Identify which cell holds the provided text, then report its [X, Y] central coordinate. 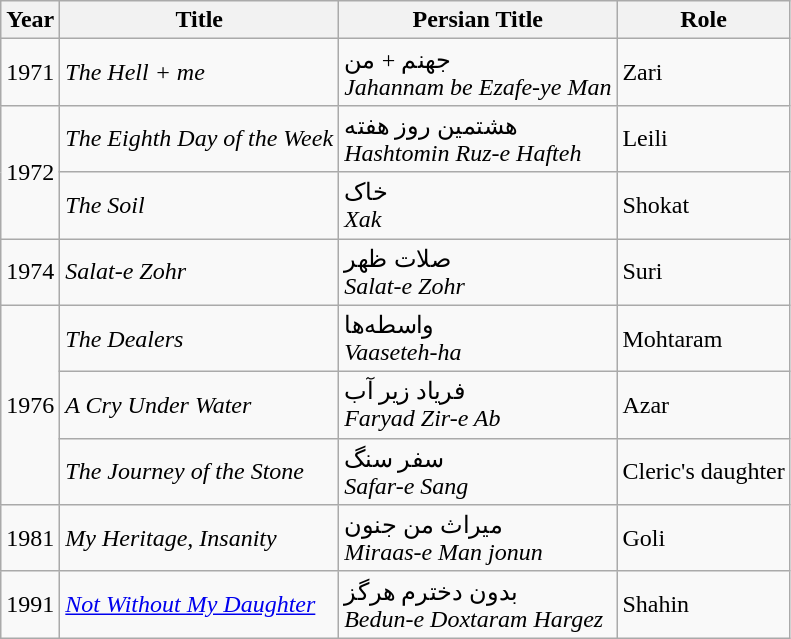
سفر سنگ Safar-e Sang [478, 472]
Persian Title [478, 20]
هشتمین روز هفته Hashtomin Ruz-e Hafteh [478, 138]
1971 [30, 72]
Zari [704, 72]
Title [200, 20]
خاک Xak [478, 206]
جهنم + من Jahannam be Ezafe-ye Man [478, 72]
1972 [30, 172]
بدون دخترم هرگز Bedun-e Doxtaram Hargez [478, 604]
My Heritage, Insanity [200, 538]
Leili [704, 138]
The Hell + me [200, 72]
Shahin [704, 604]
1991 [30, 604]
واسطه‌ها Vaaseteh-ha [478, 338]
صلات ظهر Salat-e Zohr [478, 272]
The Soil [200, 206]
A Cry Under Water [200, 406]
Role [704, 20]
1974 [30, 272]
Mohtaram [704, 338]
میراث من جنون Miraas-e Man jonun [478, 538]
1981 [30, 538]
فریاد زیر آب Faryad Zir-e Ab [478, 406]
Goli [704, 538]
1976 [30, 405]
The Dealers [200, 338]
The Journey of the Stone [200, 472]
Not Without My Daughter [200, 604]
The Eighth Day of the Week [200, 138]
Shokat [704, 206]
Cleric's daughter [704, 472]
Azar [704, 406]
Salat-e Zohr [200, 272]
Year [30, 20]
Suri [704, 272]
